From the cell containing the given text, extract its center point as (x, y) coordinate. 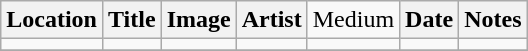
Title (132, 20)
Date (430, 20)
Medium (353, 20)
Location (52, 20)
Artist (272, 20)
Notes (493, 20)
Image (198, 20)
